Identify which cell holds the provided text, then report its [X, Y] central coordinate. 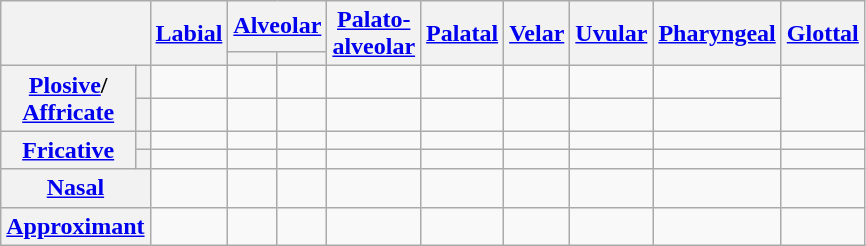
Palato-alveolar [374, 34]
Fricative [68, 150]
Labial [189, 34]
Approximant [76, 226]
Pharyngeal [717, 34]
Plosive/Affricate [68, 98]
Nasal [76, 188]
Uvular [612, 34]
Glottal [822, 34]
Velar [537, 34]
Alveolar [278, 26]
Palatal [462, 34]
